Provide the (X, Y) coordinate of the cell's center where the given text is located.  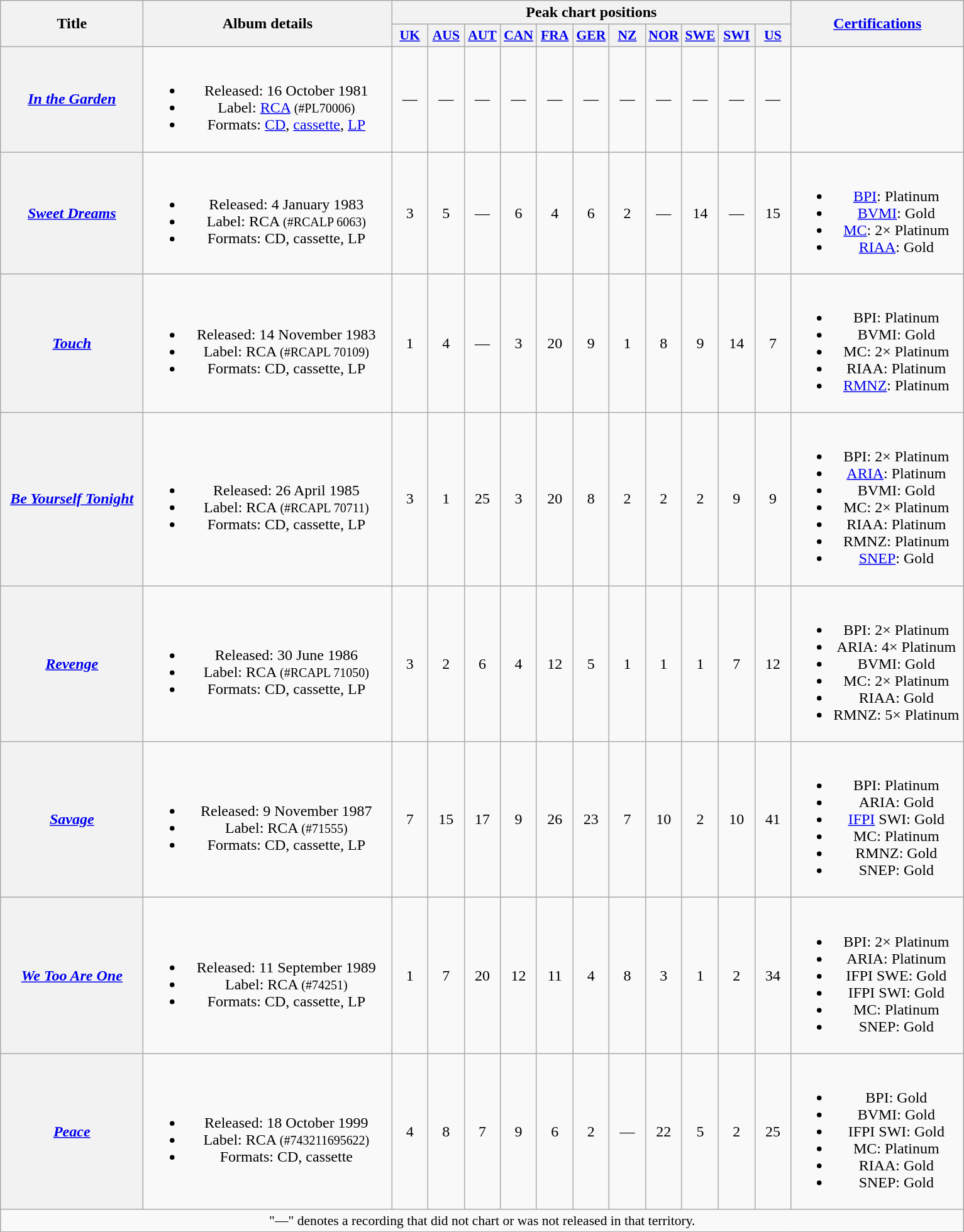
34 (773, 976)
CAN (519, 36)
Released: 11 September 1989Label: RCA (#74251)Formats: CD, cassette, LP (268, 976)
Released: 9 November 1987Label: RCA (#71555)Formats: CD, cassette, LP (268, 820)
BPI: 2× PlatinumARIA: PlatinumIFPI SWE: GoldIFPI SWI: GoldMC: PlatinumSNEP: Gold (878, 976)
"—" denotes a recording that did not chart or was not released in that territory. (482, 1221)
BPI: GoldBVMI: GoldIFPI SWI: GoldMC: PlatinumRIAA: GoldSNEP: Gold (878, 1131)
BPI: PlatinumBVMI: GoldMC: 2× PlatinumRIAA: Gold (878, 213)
Album details (268, 24)
17 (482, 820)
US (773, 36)
SWE (700, 36)
Released: 14 November 1983Label: RCA (#RCAPL 70109)Formats: CD, cassette, LP (268, 343)
GER (591, 36)
41 (773, 820)
26 (555, 820)
NOR (663, 36)
11 (555, 976)
Peace (72, 1131)
BPI: PlatinumBVMI: GoldMC: 2× PlatinumRIAA: PlatinumRMNZ: Platinum (878, 343)
Peak chart positions (591, 13)
Certifications (878, 24)
BPI: PlatinumARIA: GoldIFPI SWI: GoldMC: PlatinumRMNZ: GoldSNEP: Gold (878, 820)
In the Garden (72, 99)
Released: 18 October 1999Label: RCA (#743211695622)Formats: CD, cassette (268, 1131)
22 (663, 1131)
Released: 26 April 1985Label: RCA (#RCAPL 70711)Formats: CD, cassette, LP (268, 499)
AUT (482, 36)
Be Yourself Tonight (72, 499)
Title (72, 24)
Released: 16 October 1981Label: RCA (#PL70006)Formats: CD, cassette, LP (268, 99)
BPI: 2× PlatinumARIA: PlatinumBVMI: GoldMC: 2× PlatinumRIAA: PlatinumRMNZ: PlatinumSNEP: Gold (878, 499)
Savage (72, 820)
23 (591, 820)
We Too Are One (72, 976)
UK (410, 36)
Sweet Dreams (72, 213)
NZ (628, 36)
Released: 4 January 1983Label: RCA (#RCALP 6063)Formats: CD, cassette, LP (268, 213)
BPI: 2× PlatinumARIA: 4× PlatinumBVMI: GoldMC: 2× PlatinumRIAA: GoldRMNZ: 5× Platinum (878, 664)
Released: 30 June 1986Label: RCA (#RCAPL 71050)Formats: CD, cassette, LP (268, 664)
FRA (555, 36)
AUS (446, 36)
Touch (72, 343)
Revenge (72, 664)
SWI (737, 36)
